Identify which cell holds the provided text, then report its [x, y] central coordinate. 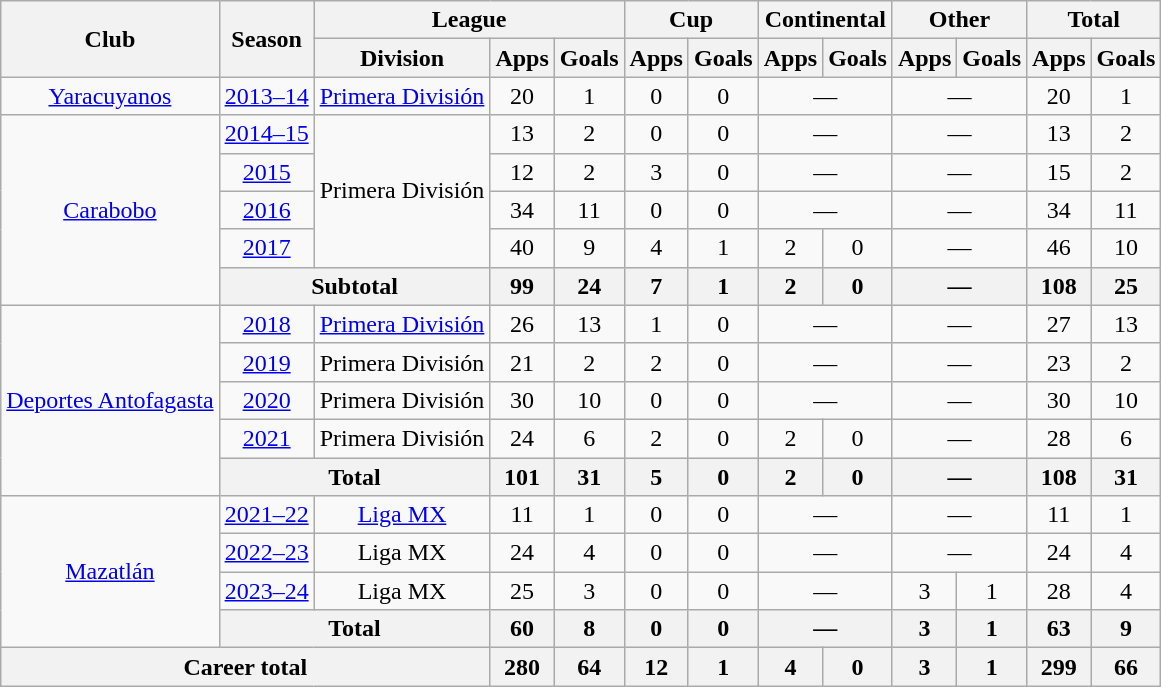
Subtotal [354, 286]
63 [1059, 629]
2021–22 [266, 515]
299 [1059, 667]
Continental [825, 20]
46 [1059, 248]
99 [522, 286]
40 [522, 248]
66 [1126, 667]
2020 [266, 400]
23 [1059, 362]
64 [589, 667]
2017 [266, 248]
Season [266, 39]
2016 [266, 210]
101 [522, 477]
2022–23 [266, 553]
Club [110, 39]
280 [522, 667]
8 [589, 629]
Career total [246, 667]
Cup [691, 20]
2021 [266, 438]
2014–15 [266, 134]
7 [656, 286]
26 [522, 324]
60 [522, 629]
21 [522, 362]
2019 [266, 362]
Mazatlán [110, 572]
15 [1059, 172]
2023–24 [266, 591]
League [469, 20]
27 [1059, 324]
Yaracuyanos [110, 96]
Division [402, 58]
Other [959, 20]
5 [656, 477]
Deportes Antofagasta [110, 400]
2015 [266, 172]
Carabobo [110, 210]
2013–14 [266, 96]
2018 [266, 324]
